Search for the cell housing the specified text and yield its [X, Y] center coordinate. 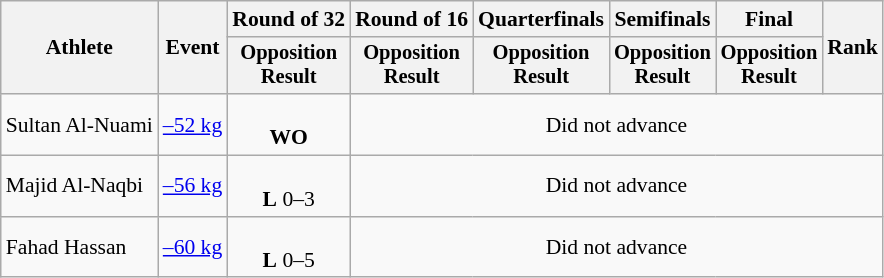
Athlete [80, 48]
Round of 16 [412, 19]
–52 kg [192, 124]
–56 kg [192, 186]
Final [770, 19]
WO [288, 124]
–60 kg [192, 248]
L 0–3 [288, 186]
Event [192, 48]
Round of 32 [288, 19]
Semifinals [662, 19]
Fahad Hassan [80, 248]
Quarterfinals [541, 19]
L 0–5 [288, 248]
Majid Al-Naqbi [80, 186]
Rank [852, 48]
Sultan Al-Nuami [80, 124]
